Provide the [X, Y] coordinate of the cell's center where the given text is located.  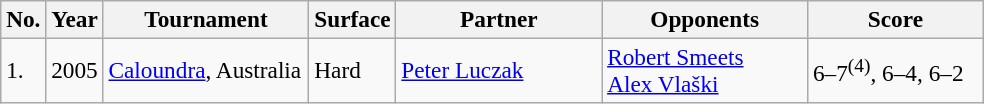
Year [74, 19]
Peter Luczak [499, 70]
No. [24, 19]
1. [24, 70]
Partner [499, 19]
Tournament [206, 19]
2005 [74, 70]
Robert Smeets Alex Vlaški [705, 70]
Opponents [705, 19]
Score [896, 19]
6–7(4), 6–4, 6–2 [896, 70]
Surface [352, 19]
Hard [352, 70]
Caloundra, Australia [206, 70]
